Return the [x, y] coordinate for the center point of the cell that contains the specified text.  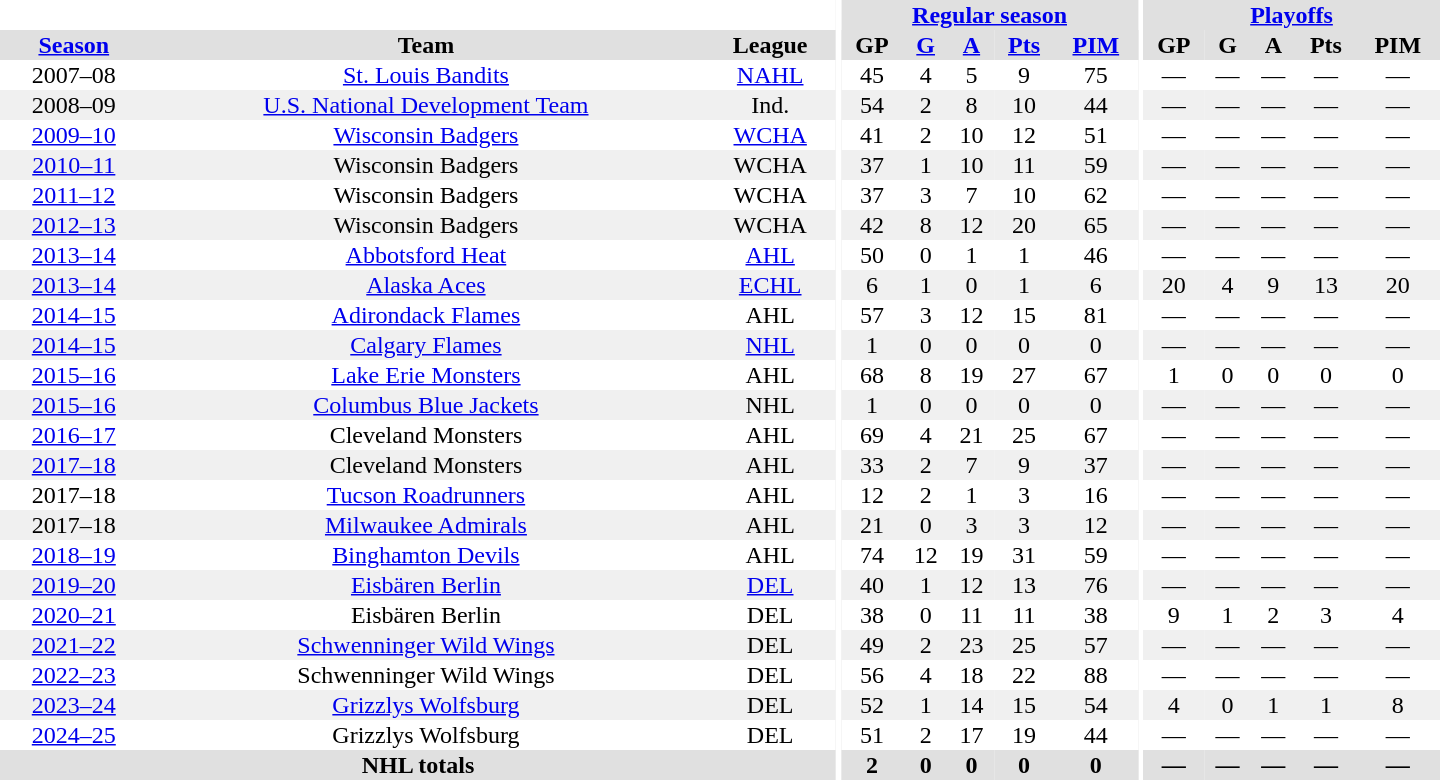
68 [872, 375]
81 [1096, 315]
Calgary Flames [426, 345]
Playoffs [1292, 15]
17 [972, 735]
5 [972, 75]
22 [1024, 675]
27 [1024, 375]
33 [872, 465]
Columbus Blue Jackets [426, 405]
2024–25 [74, 735]
2010–11 [74, 165]
2011–12 [74, 195]
NHL totals [418, 765]
2007–08 [74, 75]
2019–20 [74, 585]
Tucson Roadrunners [426, 495]
23 [972, 645]
41 [872, 135]
2016–17 [74, 435]
49 [872, 645]
45 [872, 75]
18 [972, 675]
56 [872, 675]
ECHL [770, 285]
69 [872, 435]
Team [426, 45]
31 [1024, 555]
2009–10 [74, 135]
62 [1096, 195]
14 [972, 705]
U.S. National Development Team [426, 105]
Alaska Aces [426, 285]
League [770, 45]
Ind. [770, 105]
2020–21 [74, 615]
16 [1096, 495]
65 [1096, 225]
Regular season [990, 15]
40 [872, 585]
50 [872, 255]
74 [872, 555]
Adirondack Flames [426, 315]
NAHL [770, 75]
2008–09 [74, 105]
2023–24 [74, 705]
Season [74, 45]
42 [872, 225]
2018–19 [74, 555]
2022–23 [74, 675]
88 [1096, 675]
St. Louis Bandits [426, 75]
2012–13 [74, 225]
75 [1096, 75]
52 [872, 705]
76 [1096, 585]
Milwaukee Admirals [426, 525]
46 [1096, 255]
Lake Erie Monsters [426, 375]
Binghamton Devils [426, 555]
Abbotsford Heat [426, 255]
2021–22 [74, 645]
